From the cell containing the given text, extract its center point as (x, y) coordinate. 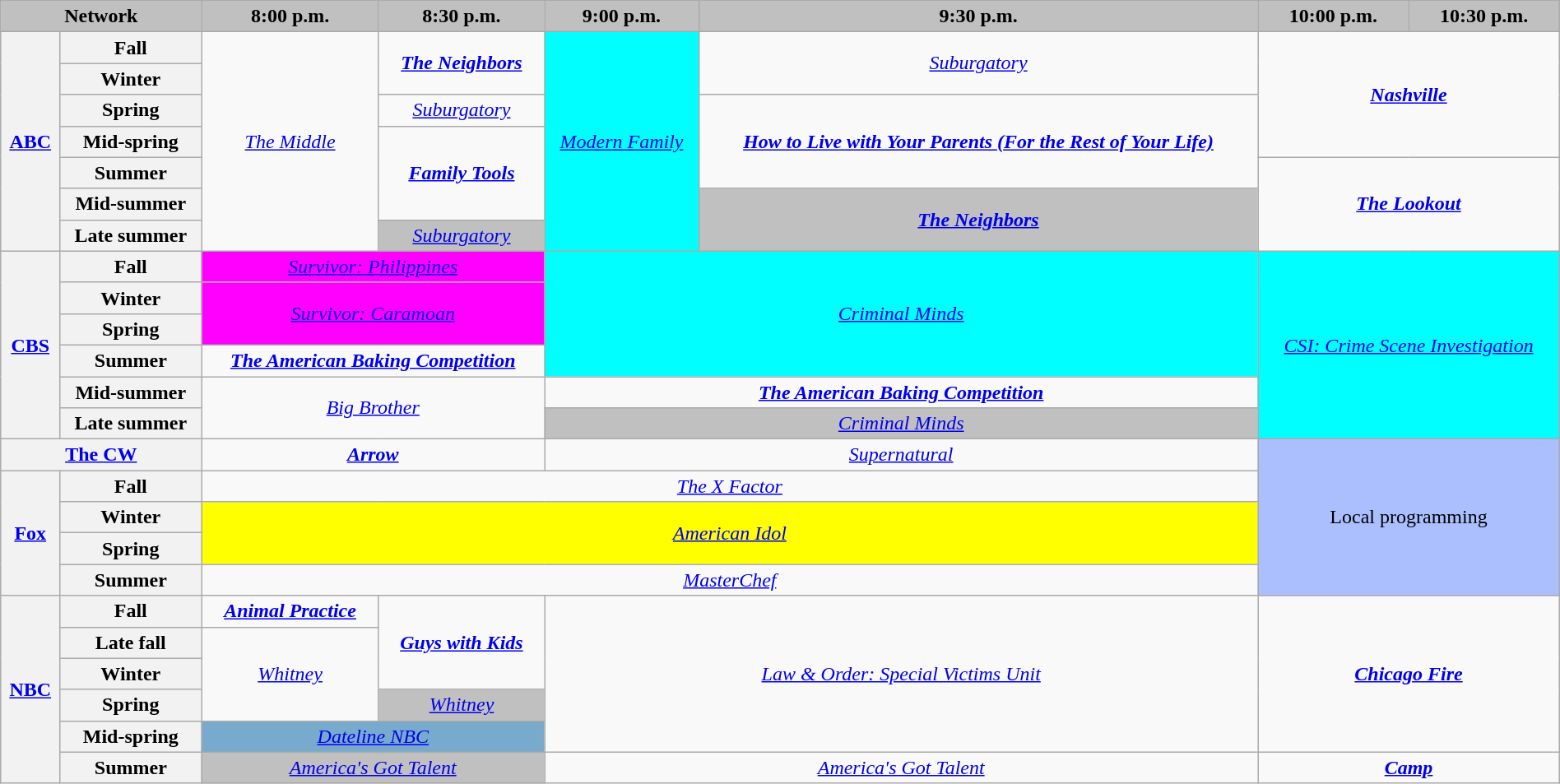
Survivor: Philippines (374, 267)
Big Brother (374, 408)
The Middle (290, 141)
Arrow (374, 455)
Camp (1409, 768)
The Lookout (1409, 204)
10:00 p.m. (1333, 16)
Fox (30, 533)
The X Factor (730, 486)
ABC (30, 141)
8:00 p.m. (290, 16)
Dateline NBC (374, 736)
Animal Practice (290, 611)
American Idol (730, 533)
Late fall (131, 643)
Law & Order: Special Victims Unit (902, 674)
Supernatural (902, 455)
Chicago Fire (1409, 674)
9:30 p.m. (977, 16)
The CW (101, 455)
NBC (30, 689)
Local programming (1409, 517)
Nashville (1409, 95)
Guys with Kids (461, 643)
Network (101, 16)
9:00 p.m. (622, 16)
CBS (30, 345)
How to Live with Your Parents (For the Rest of Your Life) (977, 141)
8:30 p.m. (461, 16)
10:30 p.m. (1484, 16)
Survivor: Caramoan (374, 313)
MasterChef (730, 580)
Modern Family (622, 141)
CSI: Crime Scene Investigation (1409, 345)
Family Tools (461, 173)
